For the text-containing cell, return its midpoint in (x, y) coordinate format. 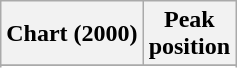
Chart (2000) (72, 34)
Peakposition (189, 34)
